Return [x, y] of the center of cell containing provided text 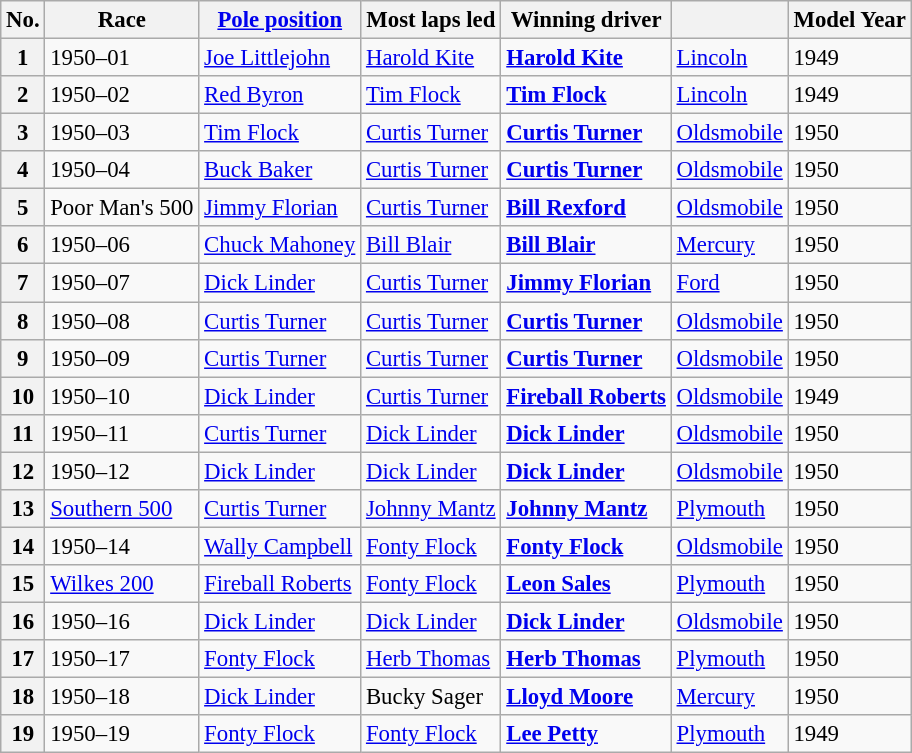
1950–19 [122, 734]
Lloyd Moore [586, 697]
Ford [730, 283]
5 [23, 208]
7 [23, 283]
Southern 500 [122, 509]
1950–11 [122, 433]
1950–08 [122, 321]
Race [122, 20]
1950–01 [122, 58]
Model Year [850, 20]
1950–10 [122, 396]
Leon Sales [586, 584]
1950–02 [122, 95]
6 [23, 245]
4 [23, 170]
1950–04 [122, 170]
17 [23, 659]
1950–06 [122, 245]
Lee Petty [586, 734]
Bill Rexford [586, 208]
8 [23, 321]
1950–07 [122, 283]
3 [23, 133]
Chuck Mahoney [280, 245]
Pole position [280, 20]
Buck Baker [280, 170]
15 [23, 584]
16 [23, 621]
1 [23, 58]
11 [23, 433]
Bucky Sager [431, 697]
Red Byron [280, 95]
1950–09 [122, 358]
1950–18 [122, 697]
1950–16 [122, 621]
No. [23, 20]
Winning driver [586, 20]
1950–03 [122, 133]
12 [23, 471]
Wilkes 200 [122, 584]
14 [23, 546]
18 [23, 697]
1950–14 [122, 546]
10 [23, 396]
1950–12 [122, 471]
Most laps led [431, 20]
19 [23, 734]
Poor Man's 500 [122, 208]
Joe Littlejohn [280, 58]
13 [23, 509]
2 [23, 95]
9 [23, 358]
1950–17 [122, 659]
Wally Campbell [280, 546]
